Search for the cell housing the specified text and yield its [x, y] center coordinate. 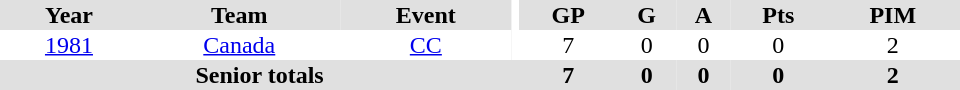
CC [426, 45]
A [704, 15]
Canada [240, 45]
Event [426, 15]
PIM [893, 15]
Year [69, 15]
Pts [778, 15]
Team [240, 15]
1981 [69, 45]
Senior totals [260, 75]
G [646, 15]
GP [568, 15]
